Return the (x, y) coordinate for the center point of the cell that contains the specified text.  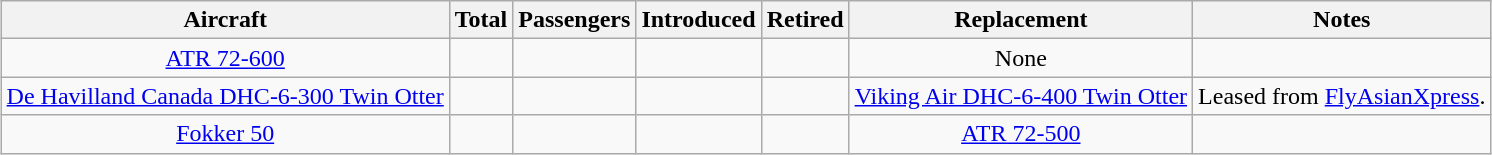
ATR 72-500 (1020, 134)
Introduced (698, 20)
Viking Air DHC-6-400 Twin Otter (1020, 96)
Passengers (574, 20)
None (1020, 58)
Notes (1342, 20)
Fokker 50 (225, 134)
Replacement (1020, 20)
Total (481, 20)
Retired (805, 20)
Leased from FlyAsianXpress. (1342, 96)
Aircraft (225, 20)
De Havilland Canada DHC-6-300 Twin Otter (225, 96)
ATR 72-600 (225, 58)
